Locate the cell with the specified text and output its [x, y] center coordinate. 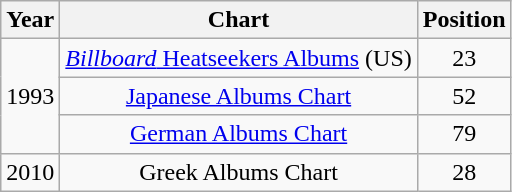
German Albums Chart [238, 134]
23 [464, 58]
Chart [238, 20]
79 [464, 134]
1993 [30, 96]
52 [464, 96]
Japanese Albums Chart [238, 96]
Year [30, 20]
28 [464, 172]
Position [464, 20]
Billboard Heatseekers Albums (US) [238, 58]
Greek Albums Chart [238, 172]
2010 [30, 172]
